Output the (x, y) coordinate of the center of the cell containing the given text.  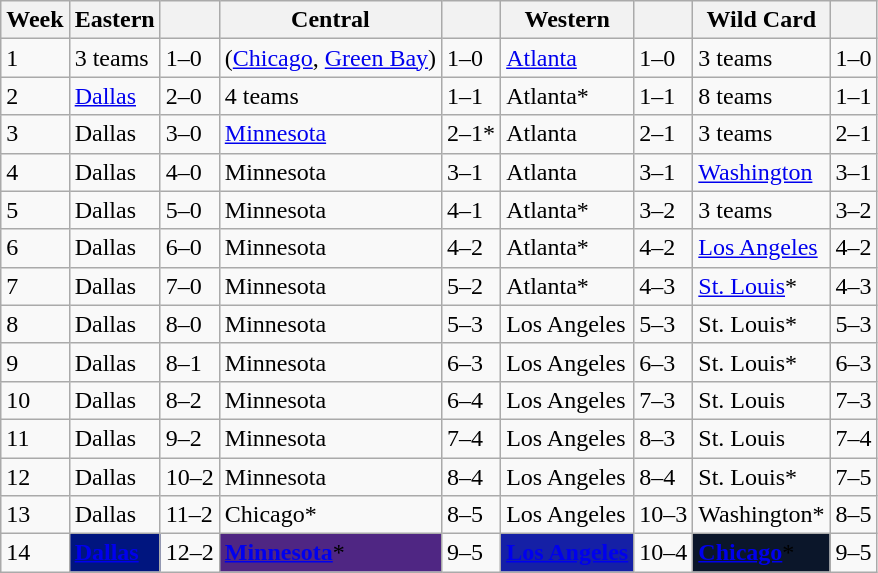
Week (35, 20)
7 (35, 286)
10–3 (664, 515)
3 (35, 134)
8–1 (190, 362)
6 (35, 248)
8–0 (190, 324)
10–4 (664, 553)
9 (35, 362)
4 teams (330, 96)
11 (35, 438)
6–0 (190, 248)
5–0 (190, 210)
(Chicago, Green Bay) (330, 58)
8–2 (190, 400)
14 (35, 553)
Central (330, 20)
1 (35, 58)
5–2 (472, 286)
7–5 (854, 477)
2–0 (190, 96)
8 teams (762, 96)
9–2 (190, 438)
8–3 (664, 438)
5 (35, 210)
Washington* (762, 515)
Eastern (114, 20)
7–0 (190, 286)
2 (35, 96)
Western (568, 20)
10 (35, 400)
Minnesota* (330, 553)
2–1* (472, 134)
11–2 (190, 515)
3–0 (190, 134)
10–2 (190, 477)
Wild Card (762, 20)
Washington (762, 172)
4–0 (190, 172)
6–4 (472, 400)
8 (35, 324)
12–2 (190, 553)
4–1 (472, 210)
13 (35, 515)
4 (35, 172)
12 (35, 477)
